Return (X, Y) of the center of cell containing provided text 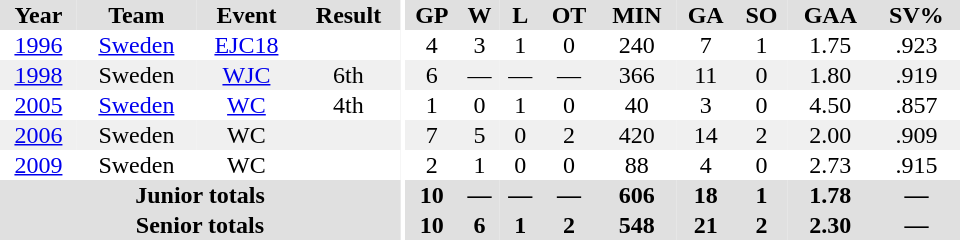
SV% (916, 15)
Junior totals (200, 195)
GA (706, 15)
W (480, 15)
2006 (38, 135)
1998 (38, 75)
2.00 (830, 135)
2.73 (830, 165)
.919 (916, 75)
.923 (916, 45)
21 (706, 225)
Senior totals (200, 225)
1.78 (830, 195)
240 (636, 45)
1.75 (830, 45)
MIN (636, 15)
.857 (916, 105)
.915 (916, 165)
Year (38, 15)
Team (136, 15)
OT (570, 15)
88 (636, 165)
SO (762, 15)
Result (348, 15)
2009 (38, 165)
GAA (830, 15)
5 (480, 135)
1.80 (830, 75)
Event (246, 15)
L (520, 15)
1996 (38, 45)
18 (706, 195)
GP (432, 15)
4th (348, 105)
366 (636, 75)
548 (636, 225)
4.50 (830, 105)
14 (706, 135)
6th (348, 75)
40 (636, 105)
11 (706, 75)
EJC18 (246, 45)
420 (636, 135)
606 (636, 195)
2.30 (830, 225)
WJC (246, 75)
.909 (916, 135)
2005 (38, 105)
